Identify which cell holds the provided text, then report its [X, Y] central coordinate. 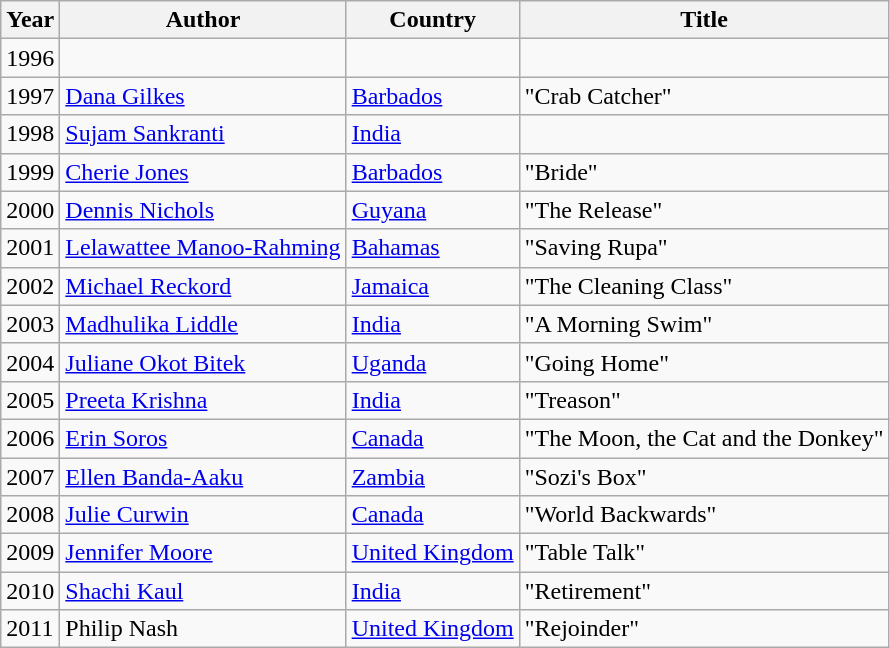
Sujam Sankranti [203, 134]
"Saving Rupa" [704, 248]
Uganda [432, 362]
Bahamas [432, 248]
Guyana [432, 210]
2006 [30, 438]
2000 [30, 210]
Juliane Okot Bitek [203, 362]
1996 [30, 58]
"Sozi's Box" [704, 477]
"A Morning Swim" [704, 324]
2009 [30, 553]
2008 [30, 515]
"Crab Catcher" [704, 96]
"The Moon, the Cat and the Donkey" [704, 438]
Philip Nash [203, 629]
Preeta Krishna [203, 400]
2011 [30, 629]
2007 [30, 477]
Jennifer Moore [203, 553]
"World Backwards" [704, 515]
Ellen Banda-Aaku [203, 477]
Lelawattee Manoo-Rahming [203, 248]
Country [432, 20]
"Retirement" [704, 591]
Author [203, 20]
Dana Gilkes [203, 96]
Zambia [432, 477]
"Table Talk" [704, 553]
Julie Curwin [203, 515]
2003 [30, 324]
2001 [30, 248]
Erin Soros [203, 438]
1998 [30, 134]
"Treason" [704, 400]
"Going Home" [704, 362]
Dennis Nichols [203, 210]
"Bride" [704, 172]
"The Cleaning Class" [704, 286]
2005 [30, 400]
Shachi Kaul [203, 591]
2004 [30, 362]
"Rejoinder" [704, 629]
2010 [30, 591]
2002 [30, 286]
Year [30, 20]
1999 [30, 172]
Michael Reckord [203, 286]
Madhulika Liddle [203, 324]
Title [704, 20]
1997 [30, 96]
Cherie Jones [203, 172]
"The Release" [704, 210]
Jamaica [432, 286]
